Find where the given text appears and provide that cell's center as [X, Y] coordinate. 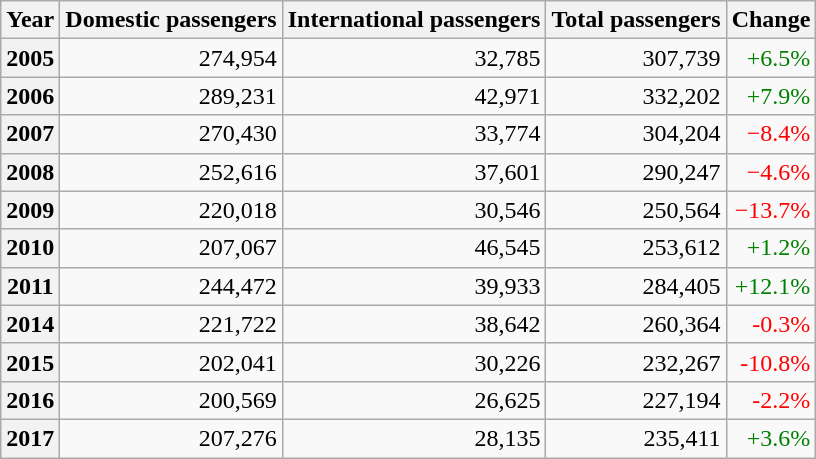
220,018 [171, 210]
Total passengers [636, 20]
+1.2% [771, 248]
289,231 [171, 96]
Change [771, 20]
42,971 [414, 96]
207,067 [171, 248]
2017 [30, 438]
2005 [30, 58]
2015 [30, 362]
2016 [30, 400]
244,472 [171, 286]
284,405 [636, 286]
Domestic passengers [171, 20]
46,545 [414, 248]
Year [30, 20]
2011 [30, 286]
207,276 [171, 438]
2006 [30, 96]
202,041 [171, 362]
−8.4% [771, 134]
30,546 [414, 210]
33,774 [414, 134]
−4.6% [771, 172]
-2.2% [771, 400]
260,364 [636, 324]
227,194 [636, 400]
38,642 [414, 324]
39,933 [414, 286]
2014 [30, 324]
37,601 [414, 172]
270,430 [171, 134]
253,612 [636, 248]
200,569 [171, 400]
+6.5% [771, 58]
221,722 [171, 324]
2010 [30, 248]
2008 [30, 172]
26,625 [414, 400]
+3.6% [771, 438]
28,135 [414, 438]
250,564 [636, 210]
274,954 [171, 58]
+7.9% [771, 96]
232,267 [636, 362]
+12.1% [771, 286]
304,204 [636, 134]
2009 [30, 210]
2007 [30, 134]
235,411 [636, 438]
332,202 [636, 96]
307,739 [636, 58]
International passengers [414, 20]
30,226 [414, 362]
-10.8% [771, 362]
−13.7% [771, 210]
252,616 [171, 172]
290,247 [636, 172]
32,785 [414, 58]
-0.3% [771, 324]
